Determine the [X, Y] coordinate at the center of the cell enclosing the given text.  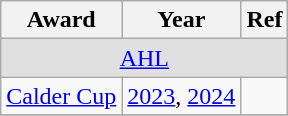
Ref [264, 20]
Award [62, 20]
Year [182, 20]
2023, 2024 [182, 96]
AHL [144, 58]
Calder Cup [62, 96]
